Detect which cell encompasses the target text, then output its [x, y] center coordinate. 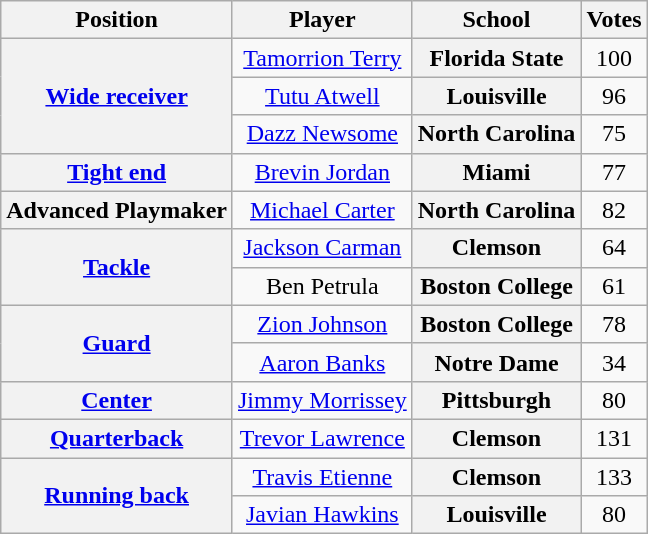
Pittsburgh [496, 400]
82 [614, 210]
Florida State [496, 58]
Guard [117, 343]
Miami [496, 172]
Quarterback [117, 438]
78 [614, 324]
Jimmy Morrissey [322, 400]
Player [322, 20]
34 [614, 362]
Votes [614, 20]
Trevor Lawrence [322, 438]
Position [117, 20]
Jackson Carman [322, 248]
75 [614, 134]
133 [614, 477]
77 [614, 172]
64 [614, 248]
Advanced Playmaker [117, 210]
Zion Johnson [322, 324]
Tutu Atwell [322, 96]
96 [614, 96]
Running back [117, 496]
131 [614, 438]
Tamorrion Terry [322, 58]
Wide receiver [117, 96]
Travis Etienne [322, 477]
Javian Hawkins [322, 515]
Ben Petrula [322, 286]
Tight end [117, 172]
100 [614, 58]
Notre Dame [496, 362]
Aaron Banks [322, 362]
School [496, 20]
Center [117, 400]
Michael Carter [322, 210]
Tackle [117, 267]
Brevin Jordan [322, 172]
Dazz Newsome [322, 134]
61 [614, 286]
